Extract the (x, y) coordinate from the center of the cell holding the provided text.  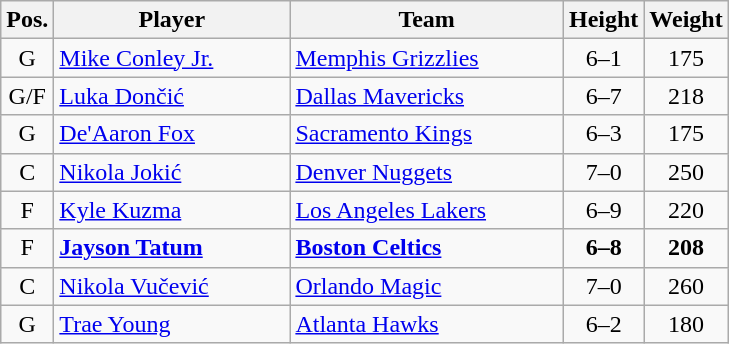
Mike Conley Jr. (172, 58)
Boston Celtics (427, 248)
6–8 (603, 248)
G/F (28, 96)
Team (427, 20)
Denver Nuggets (427, 172)
218 (686, 96)
Atlanta Hawks (427, 324)
Memphis Grizzlies (427, 58)
6–2 (603, 324)
Orlando Magic (427, 286)
Luka Dončić (172, 96)
Nikola Vučević (172, 286)
Player (172, 20)
Jayson Tatum (172, 248)
Height (603, 20)
250 (686, 172)
180 (686, 324)
Kyle Kuzma (172, 210)
Dallas Mavericks (427, 96)
260 (686, 286)
6–9 (603, 210)
Pos. (28, 20)
6–7 (603, 96)
Nikola Jokić (172, 172)
6–1 (603, 58)
6–3 (603, 134)
Los Angeles Lakers (427, 210)
Trae Young (172, 324)
De'Aaron Fox (172, 134)
Sacramento Kings (427, 134)
Weight (686, 20)
220 (686, 210)
208 (686, 248)
